Return (x, y) of the center of cell containing provided text 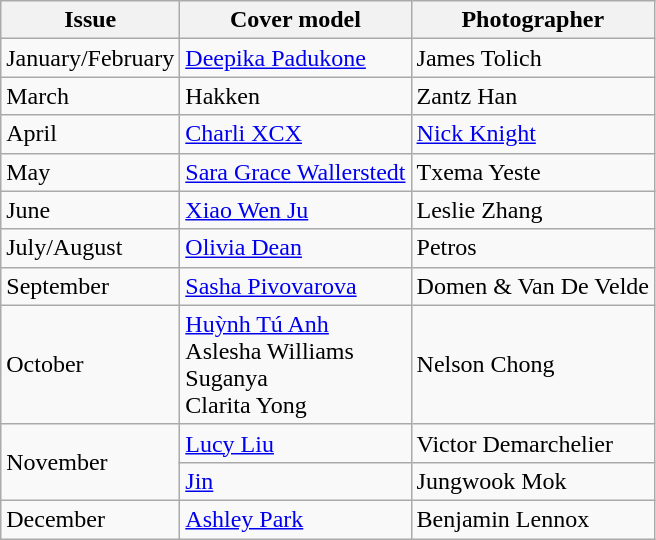
March (90, 96)
December (90, 519)
Lucy Liu (296, 443)
Charli XCX (296, 134)
July/August (90, 248)
Nick Knight (532, 134)
Huỳnh Tú Anh Aslesha Williams Suganya Clarita Yong (296, 364)
Jin (296, 481)
January/February (90, 58)
Sara Grace Wallerstedt (296, 172)
September (90, 286)
November (90, 462)
Nelson Chong (532, 364)
Txema Yeste (532, 172)
Sasha Pivovarova (296, 286)
Jungwook Mok (532, 481)
James Tolich (532, 58)
May (90, 172)
Ashley Park (296, 519)
Olivia Dean (296, 248)
Victor Demarchelier (532, 443)
Hakken (296, 96)
Photographer (532, 20)
Benjamin Lennox (532, 519)
Petros (532, 248)
Xiao Wen Ju (296, 210)
June (90, 210)
Issue (90, 20)
October (90, 364)
Deepika Padukone (296, 58)
April (90, 134)
Domen & Van De Velde (532, 286)
Cover model (296, 20)
Zantz Han (532, 96)
Leslie Zhang (532, 210)
